Extract the [x, y] coordinate from the center of the cell holding the provided text.  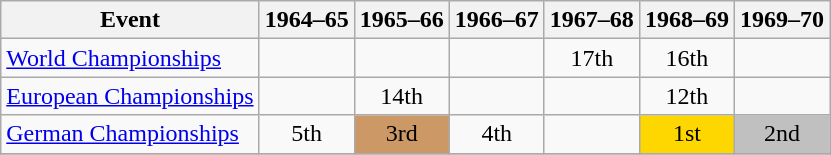
European Championships [130, 96]
German Championships [130, 134]
12th [686, 96]
4th [496, 134]
2nd [782, 134]
5th [306, 134]
1968–69 [686, 20]
1st [686, 134]
1969–70 [782, 20]
1967–68 [592, 20]
3rd [402, 134]
1965–66 [402, 20]
14th [402, 96]
1964–65 [306, 20]
World Championships [130, 58]
17th [592, 58]
Event [130, 20]
16th [686, 58]
1966–67 [496, 20]
